Identify which cell holds the provided text, then report its (x, y) central coordinate. 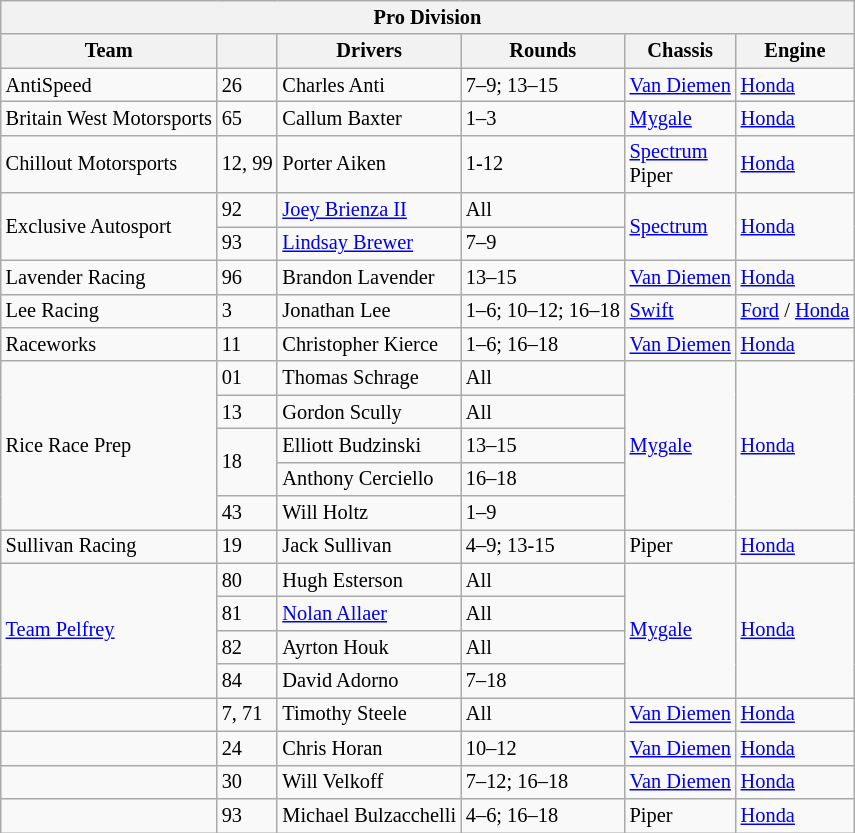
Chassis (680, 51)
Chris Horan (368, 748)
18 (248, 462)
Thomas Schrage (368, 378)
Callum Baxter (368, 118)
Nolan Allaer (368, 613)
Ayrton Houk (368, 647)
92 (248, 210)
SpectrumPiper (680, 164)
96 (248, 277)
4–9; 13-15 (543, 546)
1–9 (543, 513)
Team (109, 51)
13 (248, 412)
Brandon Lavender (368, 277)
7, 71 (248, 714)
Lavender Racing (109, 277)
10–12 (543, 748)
Will Velkoff (368, 782)
12, 99 (248, 164)
11 (248, 344)
Spectrum (680, 226)
Rice Race Prep (109, 445)
Will Holtz (368, 513)
Jonathan Lee (368, 311)
82 (248, 647)
80 (248, 580)
Lee Racing (109, 311)
1-12 (543, 164)
Charles Anti (368, 85)
16–18 (543, 479)
Exclusive Autosport (109, 226)
Porter Aiken (368, 164)
65 (248, 118)
Swift (680, 311)
Engine (795, 51)
Pro Division (428, 17)
Timothy Steele (368, 714)
Anthony Cerciello (368, 479)
Joey Brienza II (368, 210)
30 (248, 782)
1–6; 16–18 (543, 344)
19 (248, 546)
Hugh Esterson (368, 580)
AntiSpeed (109, 85)
Jack Sullivan (368, 546)
7–12; 16–18 (543, 782)
Britain West Motorsports (109, 118)
Michael Bulzacchelli (368, 815)
Team Pelfrey (109, 630)
43 (248, 513)
Elliott Budzinski (368, 445)
Lindsay Brewer (368, 243)
David Adorno (368, 681)
Ford / Honda (795, 311)
Raceworks (109, 344)
1–6; 10–12; 16–18 (543, 311)
Gordon Scully (368, 412)
26 (248, 85)
01 (248, 378)
4–6; 16–18 (543, 815)
7–18 (543, 681)
Christopher Kierce (368, 344)
3 (248, 311)
81 (248, 613)
7–9 (543, 243)
7–9; 13–15 (543, 85)
84 (248, 681)
24 (248, 748)
Chillout Motorsports (109, 164)
Rounds (543, 51)
1–3 (543, 118)
Drivers (368, 51)
Sullivan Racing (109, 546)
